Search for the cell housing the specified text and yield its (X, Y) center coordinate. 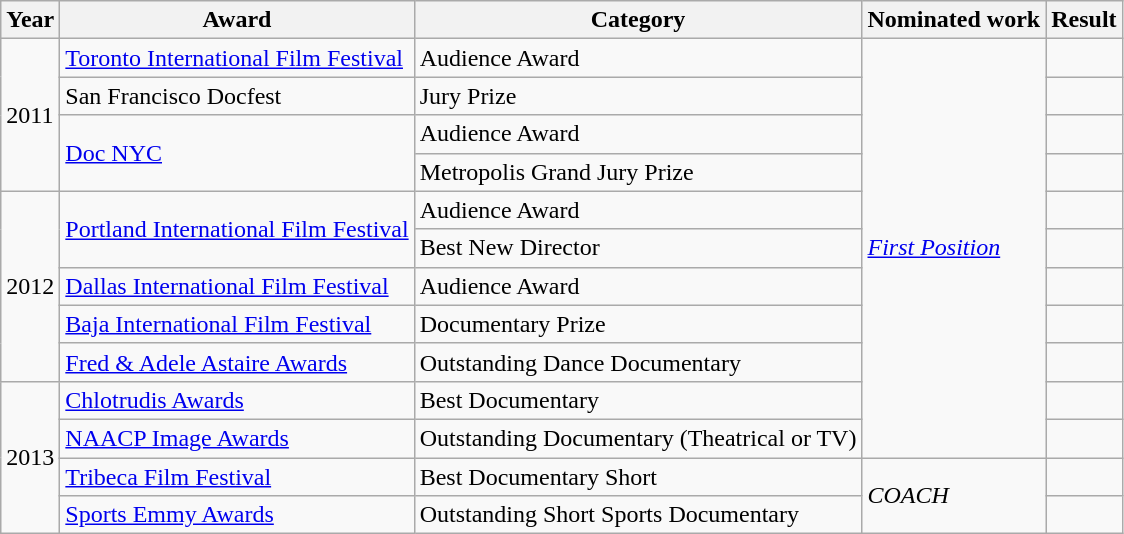
Toronto International Film Festival (237, 58)
Portland International Film Festival (237, 229)
Nominated work (954, 20)
Best Documentary Short (638, 477)
Dallas International Film Festival (237, 286)
Jury Prize (638, 96)
San Francisco Docfest (237, 96)
Best Documentary (638, 400)
Sports Emmy Awards (237, 515)
Year (30, 20)
Result (1084, 20)
Tribeca Film Festival (237, 477)
Outstanding Dance Documentary (638, 362)
2011 (30, 115)
NAACP Image Awards (237, 438)
2012 (30, 286)
Outstanding Documentary (Theatrical or TV) (638, 438)
Fred & Adele Astaire Awards (237, 362)
Chlotrudis Awards (237, 400)
2013 (30, 457)
Baja International Film Festival (237, 324)
Category (638, 20)
Metropolis Grand Jury Prize (638, 172)
COACH (954, 496)
Doc NYC (237, 153)
Best New Director (638, 248)
Documentary Prize (638, 324)
First Position (954, 248)
Outstanding Short Sports Documentary (638, 515)
Award (237, 20)
